Search for the cell housing the specified text and yield its [x, y] center coordinate. 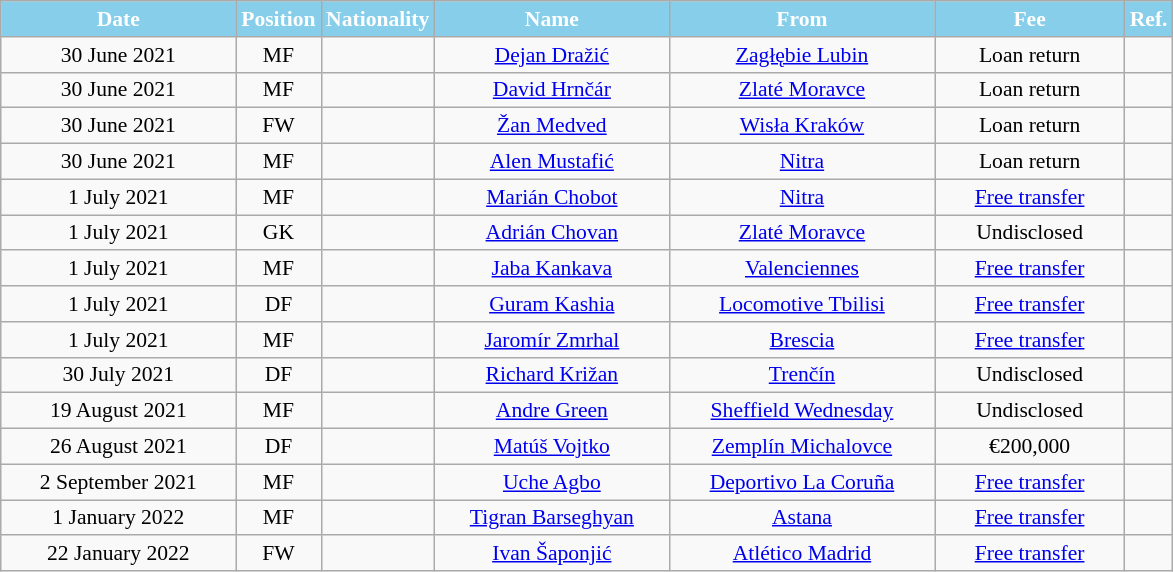
Nationality [378, 19]
Ivan Šaponjić [552, 554]
Ref. [1149, 19]
David Hrnčár [552, 90]
2 September 2021 [118, 482]
Adrián Chovan [552, 233]
Dejan Dražić [552, 55]
Wisła Kraków [802, 126]
Alen Mustafić [552, 162]
Jaromír Zmrhal [552, 340]
Jaba Kankava [552, 269]
Brescia [802, 340]
Tigran Barseghyan [552, 518]
Astana [802, 518]
Richard Križan [552, 375]
€200,000 [1030, 447]
Trenčín [802, 375]
Date [118, 19]
Guram Kashia [552, 304]
GK [278, 233]
Marián Chobot [552, 197]
Valenciennes [802, 269]
Žan Medved [552, 126]
1 January 2022 [118, 518]
Zagłębie Lubin [802, 55]
19 August 2021 [118, 411]
Name [552, 19]
Locomotive Tbilisi [802, 304]
Fee [1030, 19]
Matúš Vojtko [552, 447]
Zemplín Michalovce [802, 447]
Atlético Madrid [802, 554]
Deportivo La Coruña [802, 482]
22 January 2022 [118, 554]
30 July 2021 [118, 375]
26 August 2021 [118, 447]
Position [278, 19]
Andre Green [552, 411]
Uche Agbo [552, 482]
From [802, 19]
Sheffield Wednesday [802, 411]
